Capture the cell that displays the provided text and extract its (X, Y) central coordinate. 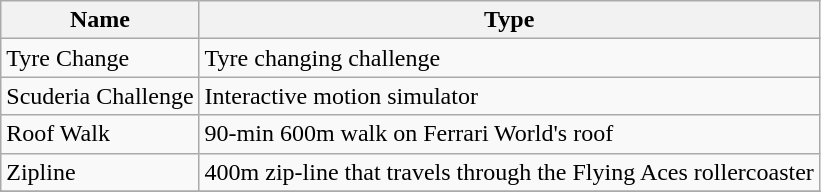
Tyre Change (100, 58)
Roof Walk (100, 134)
Interactive motion simulator (509, 96)
Name (100, 20)
Zipline (100, 172)
Scuderia Challenge (100, 96)
90-min 600m walk on Ferrari World's roof (509, 134)
Type (509, 20)
Tyre changing challenge (509, 58)
400m zip-line that travels through the Flying Aces rollercoaster (509, 172)
